Identify which cell holds the provided text, then report its (X, Y) central coordinate. 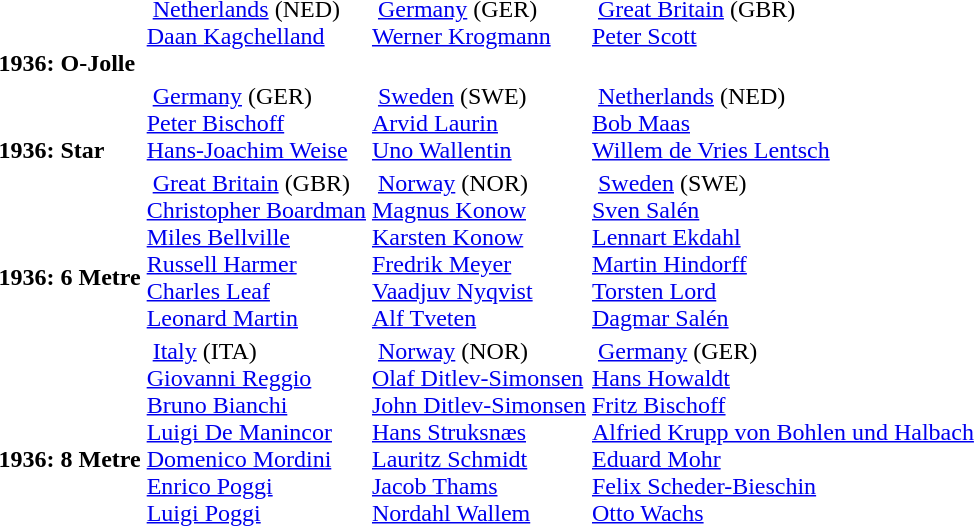
Great Britain (GBR)Christopher BoardmanMiles BellvilleRussell HarmerCharles LeafLeonard Martin (256, 250)
Norway (NOR)Magnus KonowKarsten KonowFredrik MeyerVaadjuv NyqvistAlf Tveten (478, 250)
Sweden (SWE)Arvid LaurinUno Wallentin (478, 123)
Germany (GER)Peter BischoffHans-Joachim Weise (256, 123)
